Output the (x, y) coordinate of the center of the cell containing the given text.  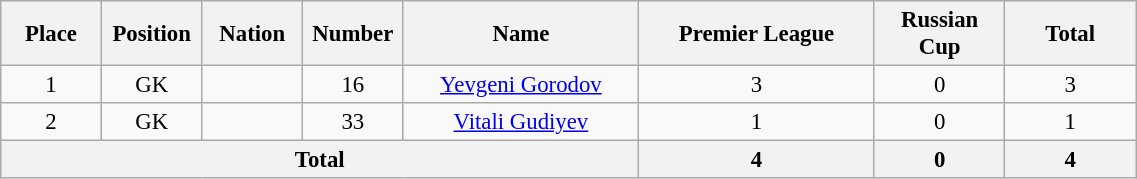
Number (354, 34)
Position (152, 34)
33 (354, 122)
Yevgeni Gorodov (521, 85)
2 (52, 122)
Vitali Gudiyev (521, 122)
Nation (252, 34)
Premier League (757, 34)
16 (354, 85)
Russian Cup (940, 34)
Name (521, 34)
Place (52, 34)
